Return [x, y] of the center of cell containing provided text 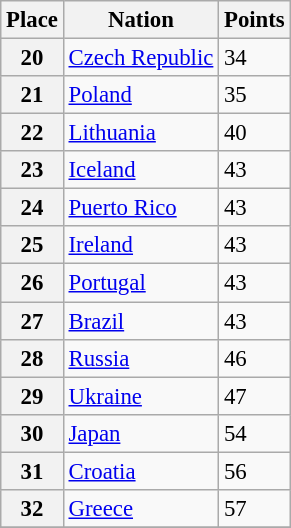
Poland [140, 95]
57 [254, 509]
25 [32, 245]
Iceland [140, 170]
30 [32, 433]
Portugal [140, 283]
34 [254, 58]
56 [254, 471]
24 [32, 208]
Croatia [140, 471]
26 [32, 283]
27 [32, 321]
47 [254, 396]
23 [32, 170]
Japan [140, 433]
Greece [140, 509]
20 [32, 58]
Ukraine [140, 396]
Brazil [140, 321]
Russia [140, 358]
46 [254, 358]
29 [32, 396]
40 [254, 133]
22 [32, 133]
54 [254, 433]
35 [254, 95]
Puerto Rico [140, 208]
Place [32, 20]
Czech Republic [140, 58]
31 [32, 471]
21 [32, 95]
32 [32, 509]
Points [254, 20]
Ireland [140, 245]
Lithuania [140, 133]
28 [32, 358]
Nation [140, 20]
